Determine the (x, y) coordinate at the center of the cell enclosing the given text.  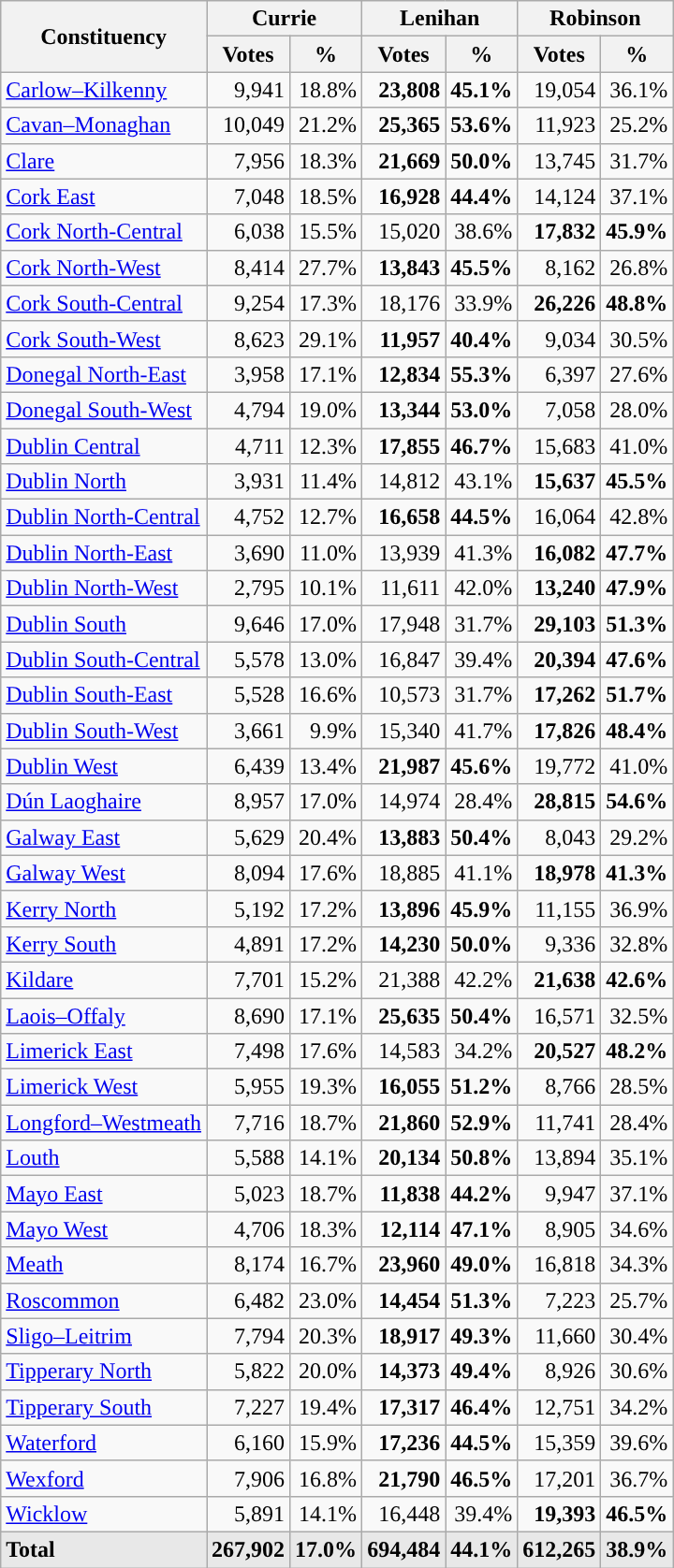
18.5% (326, 196)
41.7% (481, 731)
3,661 (247, 731)
40.4% (481, 339)
Dún Laoghaire (104, 802)
20,394 (560, 660)
20.0% (326, 1372)
25,365 (404, 125)
51.2% (481, 1087)
12,751 (560, 1407)
13,843 (404, 268)
6,160 (247, 1443)
15.2% (326, 980)
16,818 (560, 1265)
19.3% (326, 1087)
14,124 (560, 196)
4,794 (247, 410)
17,948 (404, 624)
15.9% (326, 1443)
2,795 (247, 588)
10,049 (247, 125)
8,094 (247, 873)
4,706 (247, 1229)
Kerry South (104, 944)
34.6% (637, 1229)
Clare (104, 161)
13,240 (560, 588)
8,905 (560, 1229)
Dublin West (104, 766)
46.4% (481, 1407)
7,058 (560, 410)
6,038 (247, 232)
34.3% (637, 1265)
Meath (104, 1265)
13.0% (326, 660)
Constituency (104, 36)
Tipperary North (104, 1372)
8,162 (560, 268)
11.4% (326, 482)
7,498 (247, 1052)
28.0% (637, 410)
33.9% (481, 303)
16,571 (560, 1015)
11,741 (560, 1123)
Dublin South-Central (104, 660)
16,928 (404, 196)
9,254 (247, 303)
Limerick West (104, 1087)
267,902 (247, 1549)
48.2% (637, 1052)
21,638 (560, 980)
Carlow–Kilkenny (104, 90)
27.6% (637, 374)
13,896 (404, 908)
49.0% (481, 1265)
26.8% (637, 268)
48.8% (637, 303)
14,454 (404, 1300)
38.6% (481, 232)
27.7% (326, 268)
47.6% (637, 660)
Kerry North (104, 908)
36.1% (637, 90)
10,573 (404, 695)
17.3% (326, 303)
25,635 (404, 1015)
12,114 (404, 1229)
36.7% (637, 1478)
17,855 (404, 446)
Robinson (595, 19)
8,690 (247, 1015)
Dublin North-West (104, 588)
15,637 (560, 482)
14,230 (404, 944)
52.9% (481, 1123)
Tipperary South (104, 1407)
28.5% (637, 1087)
9,336 (560, 944)
11,838 (404, 1194)
6,397 (560, 374)
19,054 (560, 90)
18,978 (560, 873)
5,528 (247, 695)
15,683 (560, 446)
16,064 (560, 517)
42.0% (481, 588)
8,957 (247, 802)
Donegal South-West (104, 410)
47.7% (637, 553)
7,956 (247, 161)
20.3% (326, 1336)
612,265 (560, 1549)
3,690 (247, 553)
5,023 (247, 1194)
9,034 (560, 339)
7,794 (247, 1336)
9.9% (326, 731)
Dublin South (104, 624)
53.0% (481, 410)
5,578 (247, 660)
14,812 (404, 482)
4,752 (247, 517)
5,822 (247, 1372)
15,359 (560, 1443)
25.2% (637, 125)
21,790 (404, 1478)
694,484 (404, 1549)
8,174 (247, 1265)
38.9% (637, 1549)
Cork East (104, 196)
17,317 (404, 1407)
Cork North-Central (104, 232)
13,745 (560, 161)
7,227 (247, 1407)
29,103 (560, 624)
Mayo East (104, 1194)
23.0% (326, 1300)
28,815 (560, 802)
15,020 (404, 232)
13.4% (326, 766)
16,847 (404, 660)
30.6% (637, 1372)
Dublin South-West (104, 731)
8,926 (560, 1372)
4,711 (247, 446)
48.4% (637, 731)
49.3% (481, 1336)
42.8% (637, 517)
Cork South-Central (104, 303)
49.4% (481, 1372)
19.4% (326, 1407)
8,043 (560, 837)
Galway West (104, 873)
44.2% (481, 1194)
17,201 (560, 1478)
7,701 (247, 980)
5,891 (247, 1514)
Cork North-West (104, 268)
16,658 (404, 517)
Galway East (104, 837)
8,414 (247, 268)
35.1% (637, 1158)
25.7% (637, 1300)
17,832 (560, 232)
6,439 (247, 766)
43.1% (481, 482)
15.5% (326, 232)
11,155 (560, 908)
6,482 (247, 1300)
45.1% (481, 90)
7,716 (247, 1123)
11,611 (404, 588)
5,192 (247, 908)
9,947 (560, 1194)
29.2% (637, 837)
Louth (104, 1158)
50.8% (481, 1158)
21,669 (404, 161)
42.2% (481, 980)
19.0% (326, 410)
Wicklow (104, 1514)
20,134 (404, 1158)
15,340 (404, 731)
Wexford (104, 1478)
39.6% (637, 1443)
36.9% (637, 908)
46.7% (481, 446)
Dublin North (104, 482)
Sligo–Leitrim (104, 1336)
21.2% (326, 125)
Donegal North-East (104, 374)
17,236 (404, 1443)
11,660 (560, 1336)
21,388 (404, 980)
45.6% (481, 766)
8,766 (560, 1087)
13,883 (404, 837)
26,226 (560, 303)
18,885 (404, 873)
55.3% (481, 374)
51.7% (637, 695)
13,894 (560, 1158)
Dublin North-East (104, 553)
16.6% (326, 695)
10.1% (326, 588)
16,082 (560, 553)
Kildare (104, 980)
5,955 (247, 1087)
20.4% (326, 837)
Cavan–Monaghan (104, 125)
47.1% (481, 1229)
3,958 (247, 374)
7,906 (247, 1478)
Longford–Westmeath (104, 1123)
7,048 (247, 196)
21,860 (404, 1123)
12.3% (326, 446)
11.0% (326, 553)
16.8% (326, 1478)
8,623 (247, 339)
Mayo West (104, 1229)
21,987 (404, 766)
5,588 (247, 1158)
20,527 (560, 1052)
9,941 (247, 90)
32.8% (637, 944)
Dublin North-Central (104, 517)
14,373 (404, 1372)
Limerick East (104, 1052)
23,808 (404, 90)
30.5% (637, 339)
11,923 (560, 125)
12,834 (404, 374)
Waterford (104, 1443)
Laois–Offaly (104, 1015)
16,055 (404, 1087)
4,891 (247, 944)
Lenihan (440, 19)
53.6% (481, 125)
47.9% (637, 588)
16,448 (404, 1514)
23,960 (404, 1265)
16.7% (326, 1265)
18,176 (404, 303)
11,957 (404, 339)
Roscommon (104, 1300)
44.1% (481, 1549)
Currie (284, 19)
18.8% (326, 90)
9,646 (247, 624)
29.1% (326, 339)
5,629 (247, 837)
41.1% (481, 873)
12.7% (326, 517)
3,931 (247, 482)
54.6% (637, 802)
17,826 (560, 731)
32.5% (637, 1015)
19,772 (560, 766)
18,917 (404, 1336)
44.4% (481, 196)
Dublin South-East (104, 695)
19,393 (560, 1514)
17,262 (560, 695)
14,974 (404, 802)
Dublin Central (104, 446)
13,939 (404, 553)
7,223 (560, 1300)
42.6% (637, 980)
Cork South-West (104, 339)
14,583 (404, 1052)
30.4% (637, 1336)
13,344 (404, 410)
Total (104, 1549)
